Capture the cell that displays the provided text and extract its (x, y) central coordinate. 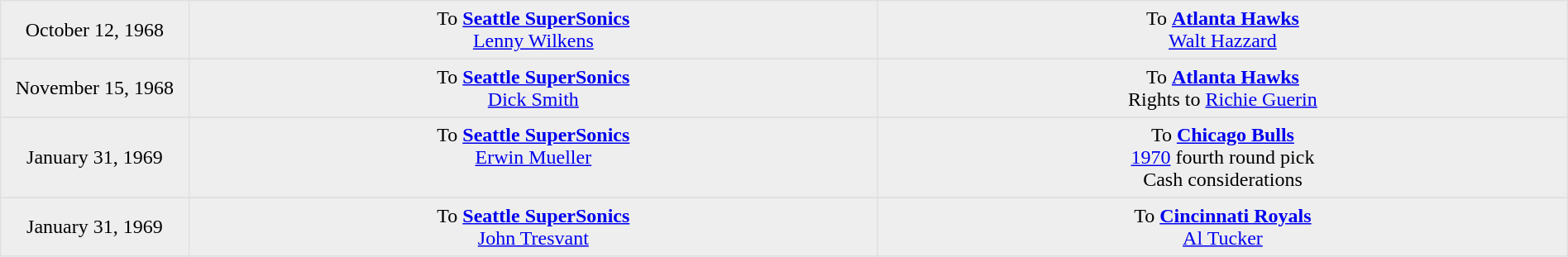
To Seattle SuperSonicsDick Smith (533, 88)
To Seattle SuperSonicsLenny Wilkens (533, 30)
November 15, 1968 (94, 88)
October 12, 1968 (94, 30)
To Chicago Bulls1970 fourth round pickCash considerations (1223, 158)
To Seattle SuperSonicsErwin Mueller (533, 158)
To Cincinnati RoyalsAl Tucker (1223, 226)
To Atlanta HawksRights to Richie Guerin (1223, 88)
To Seattle SuperSonicsJohn Tresvant (533, 226)
To Atlanta HawksWalt Hazzard (1223, 30)
